Pinpoint the cell where the given text exists, returning its (X, Y) midpoint coordinate. 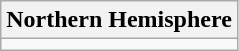
Northern Hemisphere (120, 20)
